Locate the cell with the specified text and output its (X, Y) center coordinate. 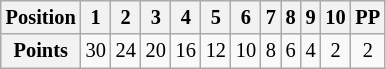
9 (311, 17)
Position (41, 17)
30 (96, 51)
5 (216, 17)
16 (186, 51)
3 (156, 17)
1 (96, 17)
24 (126, 51)
PP (368, 17)
7 (271, 17)
20 (156, 51)
Points (41, 51)
12 (216, 51)
